Pinpoint the cell where the given text exists, returning its [x, y] midpoint coordinate. 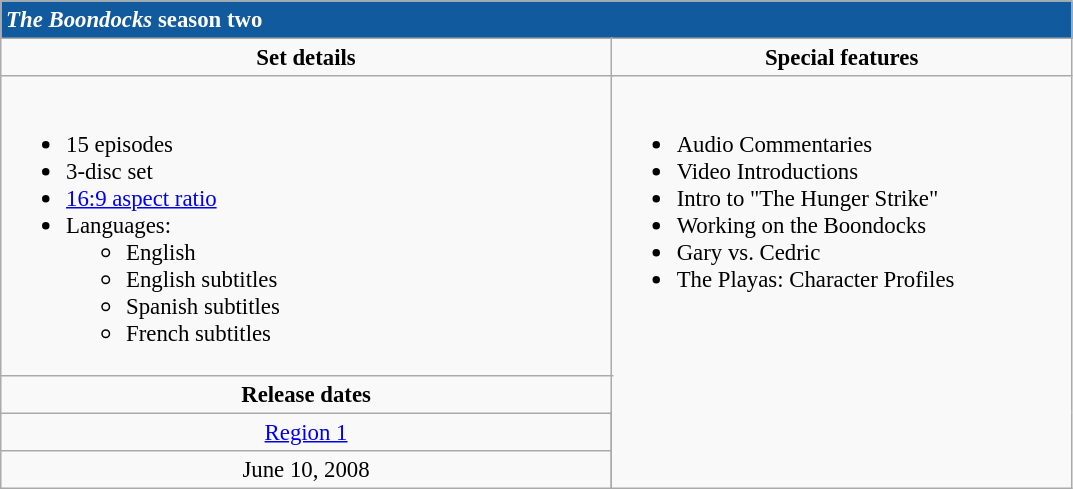
Audio CommentariesVideo IntroductionsIntro to "The Hunger Strike"Working on the BoondocksGary vs. CedricThe Playas: Character Profiles [842, 282]
Set details [306, 58]
The Boondocks season two [536, 20]
15 episodes3-disc set16:9 aspect ratioLanguages:EnglishEnglish subtitlesSpanish subtitlesFrench subtitles [306, 226]
June 10, 2008 [306, 469]
Region 1 [306, 432]
Special features [842, 58]
Release dates [306, 394]
